From the cell containing the given text, extract its center point as (X, Y) coordinate. 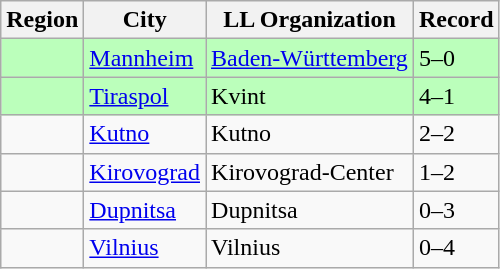
Kirovograd (145, 172)
4–1 (456, 96)
0–4 (456, 248)
1–2 (456, 172)
City (145, 20)
Kirovograd-Center (310, 172)
Tiraspol (145, 96)
Mannheim (145, 58)
Record (456, 20)
LL Organization (310, 20)
Region (42, 20)
Baden-Württemberg (310, 58)
Kvint (310, 96)
5–0 (456, 58)
2–2 (456, 134)
0–3 (456, 210)
